Identify which cell holds the provided text, then report its [X, Y] central coordinate. 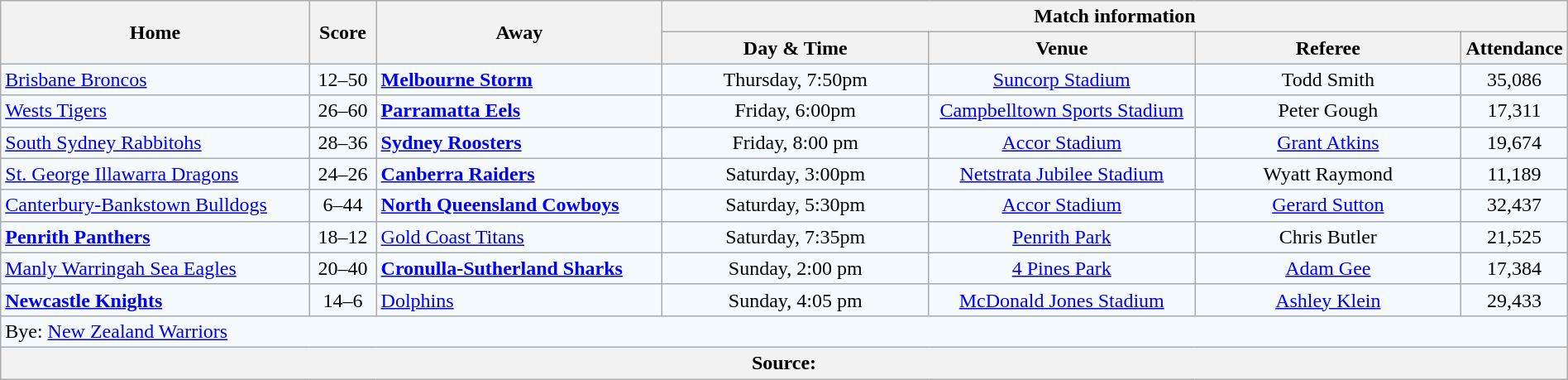
17,311 [1514, 111]
Manly Warringah Sea Eagles [155, 268]
Gerard Sutton [1328, 205]
35,086 [1514, 79]
Thursday, 7:50pm [796, 79]
26–60 [342, 111]
Peter Gough [1328, 111]
19,674 [1514, 142]
Chris Butler [1328, 237]
Sydney Roosters [519, 142]
Netstrata Jubilee Stadium [1062, 174]
Saturday, 5:30pm [796, 205]
Campbelltown Sports Stadium [1062, 111]
McDonald Jones Stadium [1062, 300]
Brisbane Broncos [155, 79]
Attendance [1514, 48]
Suncorp Stadium [1062, 79]
Referee [1328, 48]
South Sydney Rabbitohs [155, 142]
Friday, 6:00pm [796, 111]
Away [519, 32]
18–12 [342, 237]
32,437 [1514, 205]
6–44 [342, 205]
Friday, 8:00 pm [796, 142]
Penrith Park [1062, 237]
4 Pines Park [1062, 268]
Gold Coast Titans [519, 237]
Sunday, 4:05 pm [796, 300]
Cronulla-Sutherland Sharks [519, 268]
17,384 [1514, 268]
Saturday, 7:35pm [796, 237]
28–36 [342, 142]
Match information [1115, 17]
Bye: New Zealand Warriors [784, 331]
Dolphins [519, 300]
Score [342, 32]
Adam Gee [1328, 268]
12–50 [342, 79]
Canterbury-Bankstown Bulldogs [155, 205]
Newcastle Knights [155, 300]
St. George Illawarra Dragons [155, 174]
21,525 [1514, 237]
Source: [784, 363]
Canberra Raiders [519, 174]
Sunday, 2:00 pm [796, 268]
29,433 [1514, 300]
Wyatt Raymond [1328, 174]
Penrith Panthers [155, 237]
Parramatta Eels [519, 111]
14–6 [342, 300]
Melbourne Storm [519, 79]
Venue [1062, 48]
Wests Tigers [155, 111]
11,189 [1514, 174]
20–40 [342, 268]
Ashley Klein [1328, 300]
Grant Atkins [1328, 142]
Day & Time [796, 48]
Saturday, 3:00pm [796, 174]
24–26 [342, 174]
Todd Smith [1328, 79]
Home [155, 32]
North Queensland Cowboys [519, 205]
